Search for the cell housing the specified text and yield its [X, Y] center coordinate. 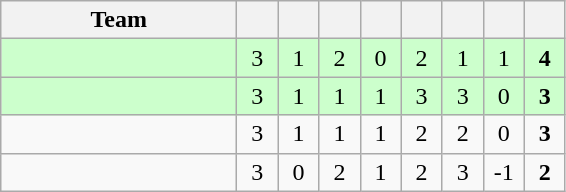
Team [119, 20]
-1 [504, 172]
4 [544, 58]
